Extract the (X, Y) coordinate from the center of the cell holding the provided text.  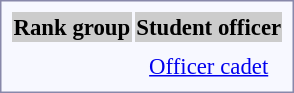
Student officer (209, 27)
Officer cadet (209, 66)
Rank group (72, 27)
